For the text-containing cell, return its midpoint in [X, Y] coordinate format. 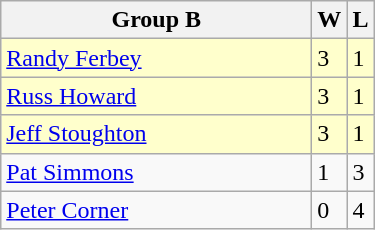
L [360, 20]
Pat Simmons [156, 172]
Randy Ferbey [156, 58]
Jeff Stoughton [156, 134]
W [330, 20]
Peter Corner [156, 210]
Russ Howard [156, 96]
Group B [156, 20]
0 [330, 210]
4 [360, 210]
